Capture the cell that displays the provided text and extract its [x, y] central coordinate. 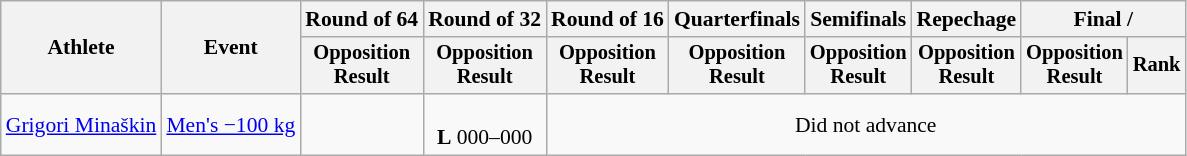
Men's −100 kg [230, 124]
Round of 32 [484, 19]
Round of 64 [362, 19]
Semifinals [858, 19]
Repechage [967, 19]
L 000–000 [484, 124]
Event [230, 48]
Grigori Minaškin [82, 124]
Athlete [82, 48]
Round of 16 [608, 19]
Final / [1103, 19]
Did not advance [866, 124]
Quarterfinals [737, 19]
Rank [1157, 66]
